Detect which cell encompasses the target text, then output its [x, y] center coordinate. 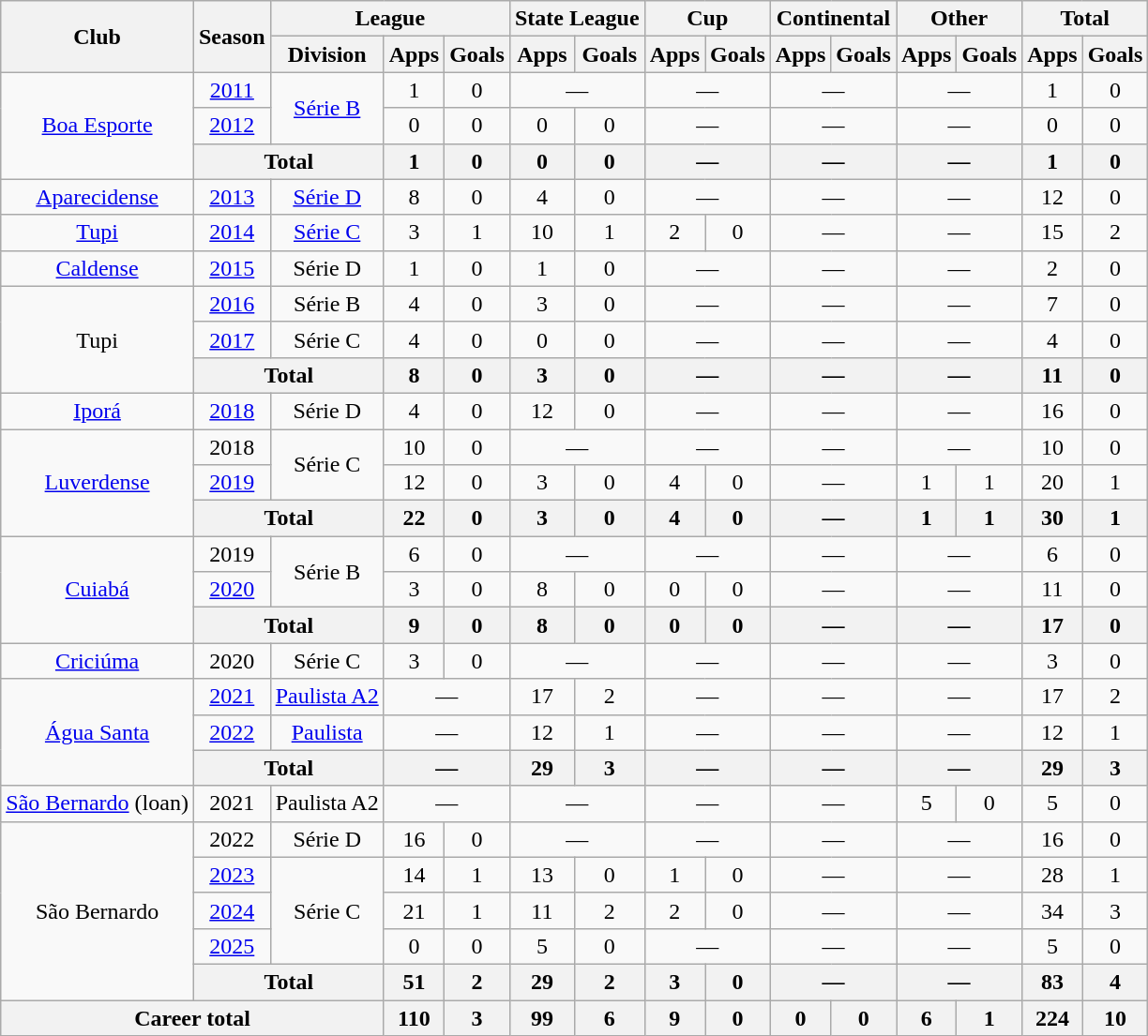
Club [98, 37]
League [390, 19]
15 [1052, 233]
30 [1052, 518]
2015 [232, 268]
Paulista [326, 732]
São Bernardo [98, 910]
51 [414, 982]
22 [414, 518]
Iporá [98, 411]
28 [1052, 875]
Cuiabá [98, 590]
Criciúma [98, 661]
34 [1052, 910]
2016 [232, 304]
Aparecidense [98, 197]
83 [1052, 982]
State League [577, 19]
110 [414, 1017]
2011 [232, 90]
99 [542, 1017]
2013 [232, 197]
21 [414, 910]
Boa Esporte [98, 126]
2017 [232, 339]
2025 [232, 946]
São Bernardo (loan) [98, 803]
2024 [232, 910]
Cup [707, 19]
Season [232, 37]
Luverdense [98, 483]
Career total [192, 1017]
14 [414, 875]
224 [1052, 1017]
20 [1052, 483]
2023 [232, 875]
2014 [232, 233]
Continental [833, 19]
Caldense [98, 268]
Other [959, 19]
7 [1052, 304]
2012 [232, 126]
Division [326, 54]
13 [542, 875]
Água Santa [98, 732]
